Find where the given text appears and provide that cell's center as (X, Y) coordinate. 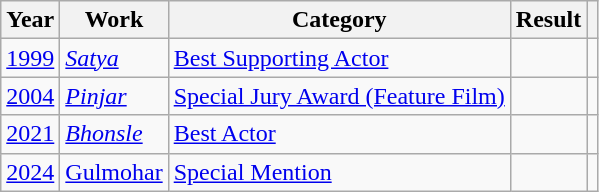
Pinjar⁣ (114, 96)
Bhonsle⁣ (114, 134)
Special Jury Award (Feature Film)⁣ (339, 96)
Category⁣ (339, 20)
Best Actor⁣ (339, 134)
1999⁣ (30, 58)
Special Mention (339, 172)
Best Supporting Actor⁣ (339, 58)
Result⁣ (548, 20)
Satya⁣ (114, 58)
Gulmohar (114, 172)
2021⁣ (30, 134)
2024⁣ (30, 172)
Year⁣ (30, 20)
Work⁣ (114, 20)
2004⁣ (30, 96)
